Output the (X, Y) coordinate of the center of the cell containing the given text.  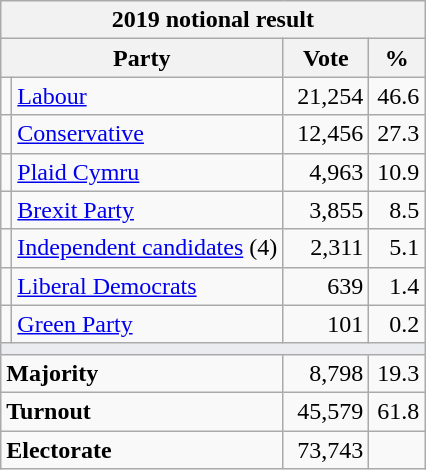
46.6 (397, 96)
4,963 (326, 172)
19.3 (397, 373)
101 (326, 324)
5.1 (397, 248)
Liberal Democrats (148, 286)
12,456 (326, 134)
61.8 (397, 411)
27.3 (397, 134)
Green Party (148, 324)
Party (142, 58)
Turnout (142, 411)
Independent candidates (4) (148, 248)
0.2 (397, 324)
3,855 (326, 210)
73,743 (326, 449)
2019 notional result (213, 20)
8,798 (326, 373)
8.5 (397, 210)
21,254 (326, 96)
% (397, 58)
Vote (326, 58)
Majority (142, 373)
1.4 (397, 286)
Labour (148, 96)
Electorate (142, 449)
2,311 (326, 248)
Plaid Cymru (148, 172)
Brexit Party (148, 210)
639 (326, 286)
Conservative (148, 134)
10.9 (397, 172)
45,579 (326, 411)
